Capture the cell that displays the provided text and extract its (X, Y) central coordinate. 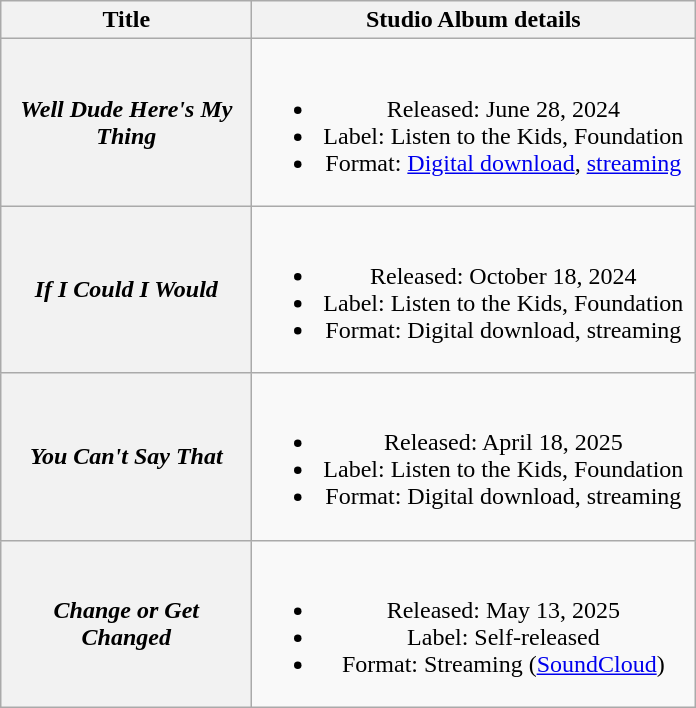
Well Dude Here's My Thing (126, 122)
Released: May 13, 2025Label: Self-releasedFormat: Streaming (SoundCloud) (474, 624)
Released: June 28, 2024Label: Listen to the Kids, FoundationFormat: Digital download, streaming (474, 122)
If I Could I Would (126, 290)
You Can't Say That (126, 456)
Title (126, 20)
Studio Album details (474, 20)
Released: October 18, 2024Label: Listen to the Kids, FoundationFormat: Digital download, streaming (474, 290)
Released: April 18, 2025Label: Listen to the Kids, FoundationFormat: Digital download, streaming (474, 456)
Change or Get Changed (126, 624)
